Determine the [X, Y] coordinate at the center of the cell enclosing the given text.  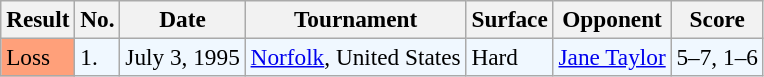
Opponent [612, 19]
July 3, 1995 [182, 57]
Score [717, 19]
Result [38, 19]
No. [98, 19]
Loss [38, 57]
Surface [510, 19]
1. [98, 57]
Date [182, 19]
Hard [510, 57]
Tournament [356, 19]
Norfolk, United States [356, 57]
Jane Taylor [612, 57]
5–7, 1–6 [717, 57]
